Scan for the cell matching the given text and deliver its [X, Y] coordinate at center. 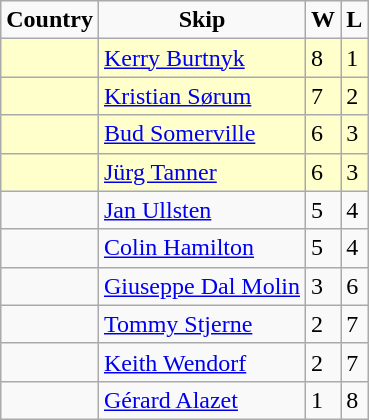
Jürg Tanner [202, 172]
Gérard Alazet [202, 400]
L [354, 20]
Bud Somerville [202, 134]
Colin Hamilton [202, 248]
Kerry Burtnyk [202, 58]
W [324, 20]
Kristian Sørum [202, 96]
Country [50, 20]
Jan Ullsten [202, 210]
Tommy Stjerne [202, 324]
Keith Wendorf [202, 362]
Skip [202, 20]
Giuseppe Dal Molin [202, 286]
